Provide the (X, Y) coordinate of the cell's center where the given text is located.  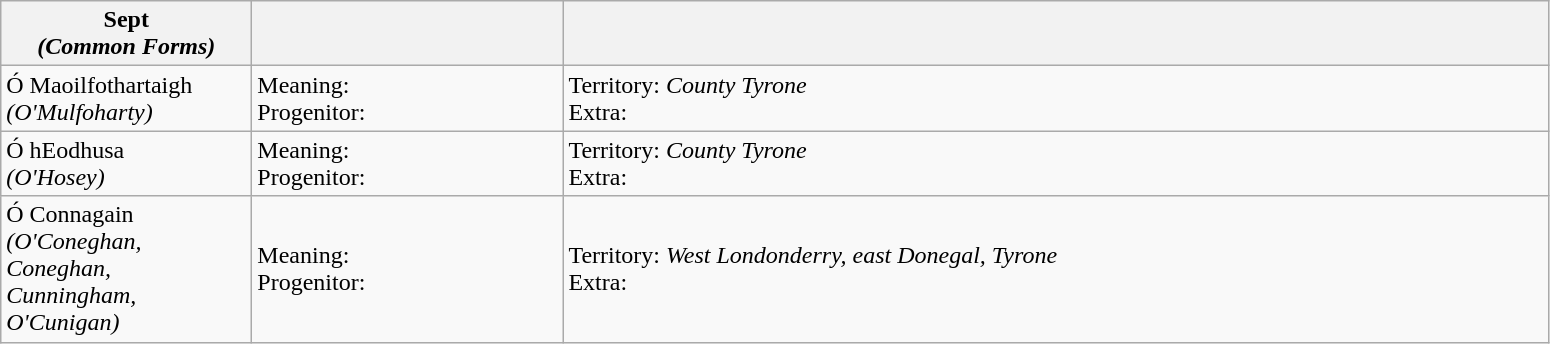
Territory: West Londonderry, east Donegal, TyroneExtra: (1056, 269)
Sept(Common Forms) (126, 34)
Ó Maoilfothartaigh(O'Mulfoharty) (126, 98)
Ó hEodhusa(O'Hosey) (126, 164)
Ó Connagain(O'Coneghan, Coneghan, Cunningham, O'Cunigan) (126, 269)
